Pinpoint the cell where the given text exists, returning its [X, Y] midpoint coordinate. 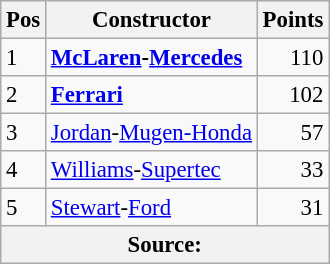
Williams-Supertec [152, 170]
31 [292, 208]
110 [292, 58]
Constructor [152, 20]
McLaren-Mercedes [152, 58]
5 [24, 208]
Points [292, 20]
Stewart-Ford [152, 208]
33 [292, 170]
Pos [24, 20]
3 [24, 133]
Jordan-Mugen-Honda [152, 133]
102 [292, 95]
2 [24, 95]
Source: [165, 245]
Ferrari [152, 95]
4 [24, 170]
57 [292, 133]
1 [24, 58]
